Pinpoint the cell where the given text exists, returning its (x, y) midpoint coordinate. 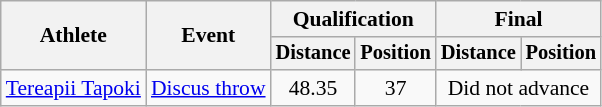
Did not advance (518, 88)
Tereapii Tapoki (74, 88)
Discus throw (208, 88)
48.35 (314, 88)
Event (208, 36)
Athlete (74, 36)
Final (518, 19)
37 (395, 88)
Qualification (354, 19)
